Locate the cell with the specified text and output its (x, y) center coordinate. 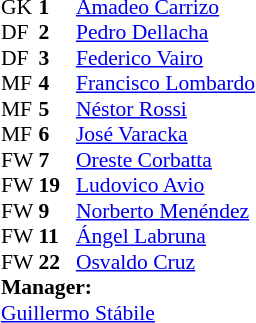
2 (57, 33)
Oreste Corbatta (166, 160)
9 (57, 211)
7 (57, 160)
5 (57, 109)
Pedro Dellacha (166, 33)
Francisco Lombardo (166, 83)
Manager: (128, 287)
3 (57, 58)
22 (57, 262)
11 (57, 237)
6 (57, 135)
Ludovico Avio (166, 185)
Ángel Labruna (166, 237)
Néstor Rossi (166, 109)
Federico Vairo (166, 58)
19 (57, 185)
Osvaldo Cruz (166, 262)
4 (57, 83)
José Varacka (166, 135)
Norberto Menéndez (166, 211)
